Identify which cell holds the provided text, then report its (x, y) central coordinate. 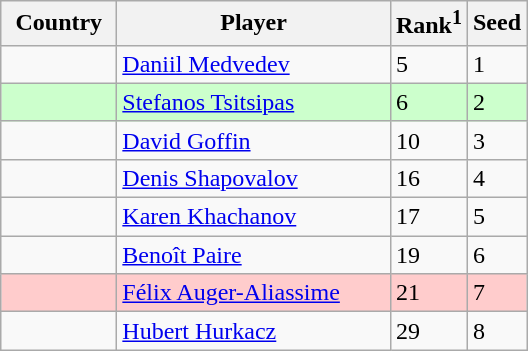
3 (496, 140)
16 (428, 178)
17 (428, 217)
2 (496, 102)
7 (496, 293)
29 (428, 331)
Denis Shapovalov (254, 178)
Seed (496, 24)
Hubert Hurkacz (254, 331)
David Goffin (254, 140)
10 (428, 140)
Karen Khachanov (254, 217)
Benoît Paire (254, 255)
Félix Auger-Aliassime (254, 293)
Stefanos Tsitsipas (254, 102)
1 (496, 64)
8 (496, 331)
Country (59, 24)
Player (254, 24)
21 (428, 293)
19 (428, 255)
4 (496, 178)
Rank1 (428, 24)
Daniil Medvedev (254, 64)
